Pinpoint the cell where the given text exists, returning its [x, y] midpoint coordinate. 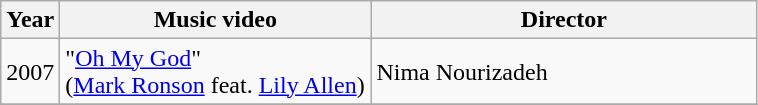
"Oh My God"(Mark Ronson feat. Lily Allen) [216, 72]
Year [30, 20]
2007 [30, 72]
Music video [216, 20]
Nima Nourizadeh [564, 72]
Director [564, 20]
